Return [X, Y] of the center of cell containing provided text 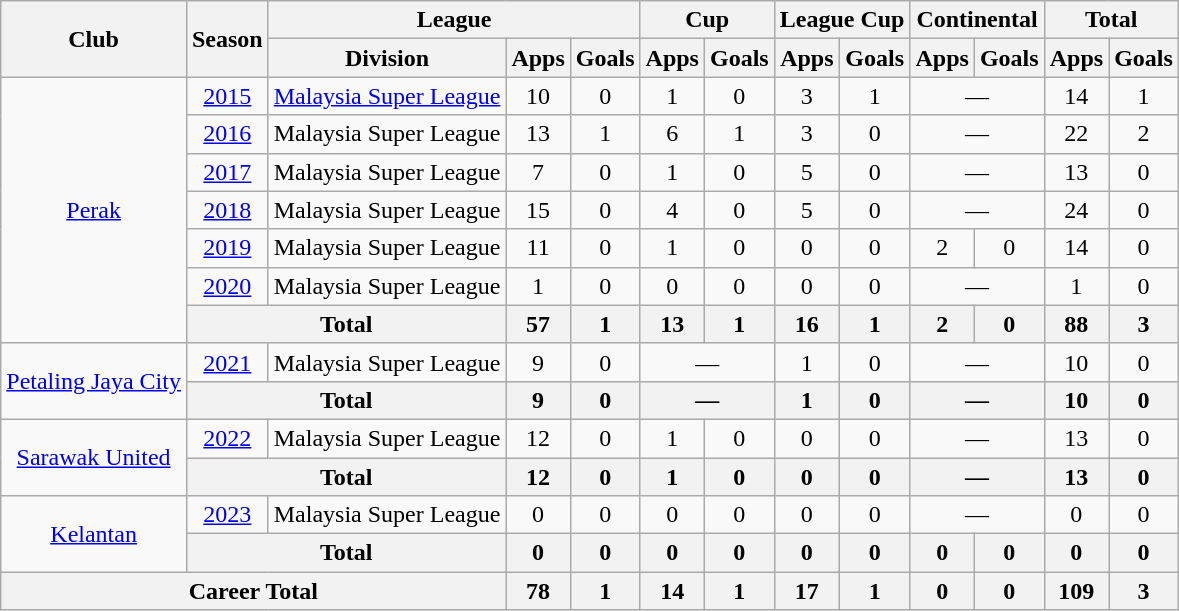
11 [538, 248]
57 [538, 324]
2018 [227, 210]
2015 [227, 96]
7 [538, 172]
109 [1076, 591]
Division [387, 58]
2022 [227, 438]
16 [806, 324]
88 [1076, 324]
2019 [227, 248]
Sarawak United [94, 457]
24 [1076, 210]
Career Total [254, 591]
78 [538, 591]
Season [227, 39]
2017 [227, 172]
Cup [707, 20]
League [454, 20]
2016 [227, 134]
2020 [227, 286]
Continental [977, 20]
6 [672, 134]
Club [94, 39]
15 [538, 210]
Kelantan [94, 534]
Perak [94, 210]
2023 [227, 515]
2021 [227, 362]
17 [806, 591]
4 [672, 210]
League Cup [842, 20]
Petaling Jaya City [94, 381]
22 [1076, 134]
